Return the (X, Y) coordinate for the center point of the cell that contains the specified text.  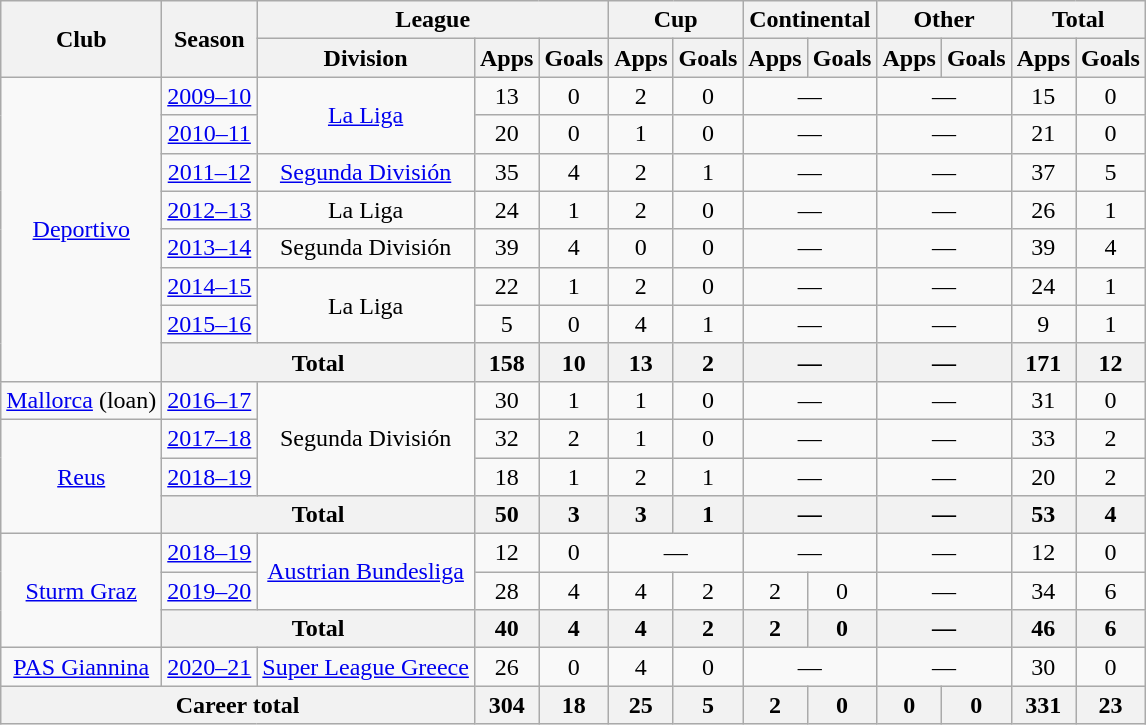
46 (1043, 629)
2010–11 (210, 134)
2019–20 (210, 591)
25 (641, 705)
304 (506, 705)
Other (944, 20)
33 (1043, 438)
22 (506, 286)
37 (1043, 172)
53 (1043, 515)
50 (506, 515)
2015–16 (210, 324)
171 (1043, 362)
2012–13 (210, 210)
2014–15 (210, 286)
28 (506, 591)
15 (1043, 96)
158 (506, 362)
Career total (238, 705)
PAS Giannina (82, 667)
Season (210, 39)
32 (506, 438)
2009–10 (210, 96)
2020–21 (210, 667)
2017–18 (210, 438)
Super League Greece (366, 667)
Division (366, 58)
Mallorca (loan) (82, 400)
31 (1043, 400)
Sturm Graz (82, 591)
2013–14 (210, 248)
21 (1043, 134)
Deportivo (82, 229)
Club (82, 39)
331 (1043, 705)
2011–12 (210, 172)
10 (574, 362)
Reus (82, 476)
2016–17 (210, 400)
9 (1043, 324)
Austrian Bundesliga (366, 572)
34 (1043, 591)
40 (506, 629)
Continental (810, 20)
Cup (676, 20)
23 (1111, 705)
League (433, 20)
35 (506, 172)
